From the cell containing the given text, extract its center point as (X, Y) coordinate. 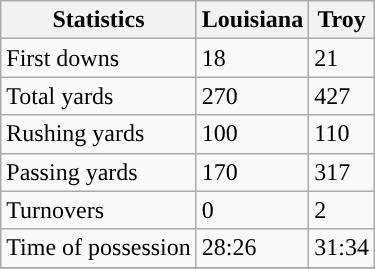
31:34 (342, 248)
Time of possession (99, 248)
170 (252, 172)
Troy (342, 20)
2 (342, 210)
Turnovers (99, 210)
100 (252, 134)
Total yards (99, 96)
First downs (99, 58)
Rushing yards (99, 134)
18 (252, 58)
Louisiana (252, 20)
270 (252, 96)
317 (342, 172)
Passing yards (99, 172)
0 (252, 210)
28:26 (252, 248)
110 (342, 134)
21 (342, 58)
427 (342, 96)
Statistics (99, 20)
